Return the (x, y) coordinate for the center point of the cell that contains the specified text.  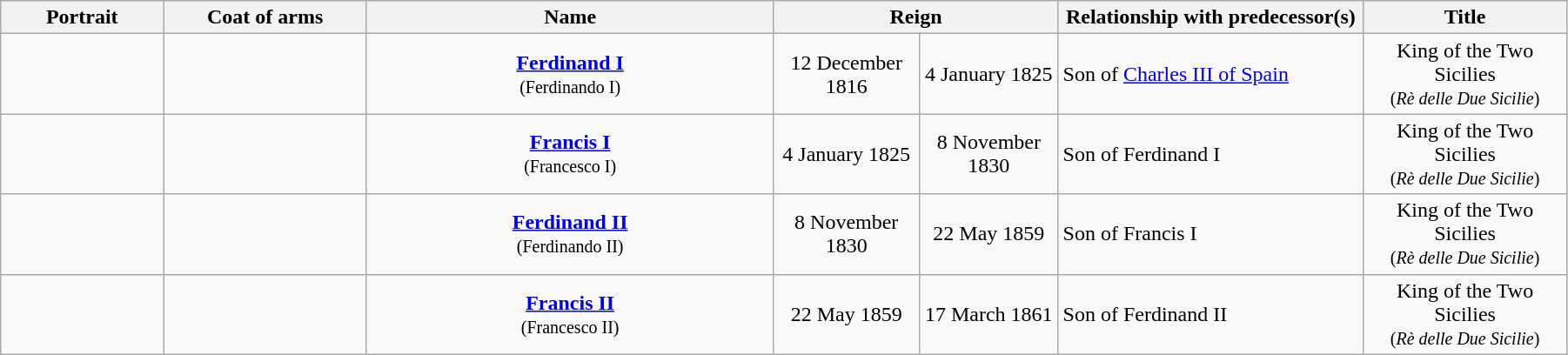
Ferdinand I(Ferdinando I) (569, 74)
Relationship with predecessor(s) (1211, 17)
17 March 1861 (989, 314)
Reign (915, 17)
Name (569, 17)
12 December 1816 (847, 74)
Son of Ferdinand I (1211, 154)
Portrait (82, 17)
Francis I(Francesco I) (569, 154)
Son of Charles III of Spain (1211, 74)
Son of Francis I (1211, 234)
Coat of arms (265, 17)
Son of Ferdinand II (1211, 314)
Title (1465, 17)
Francis II(Francesco II) (569, 314)
Ferdinand II(Ferdinando II) (569, 234)
